Search for the cell housing the specified text and yield its (x, y) center coordinate. 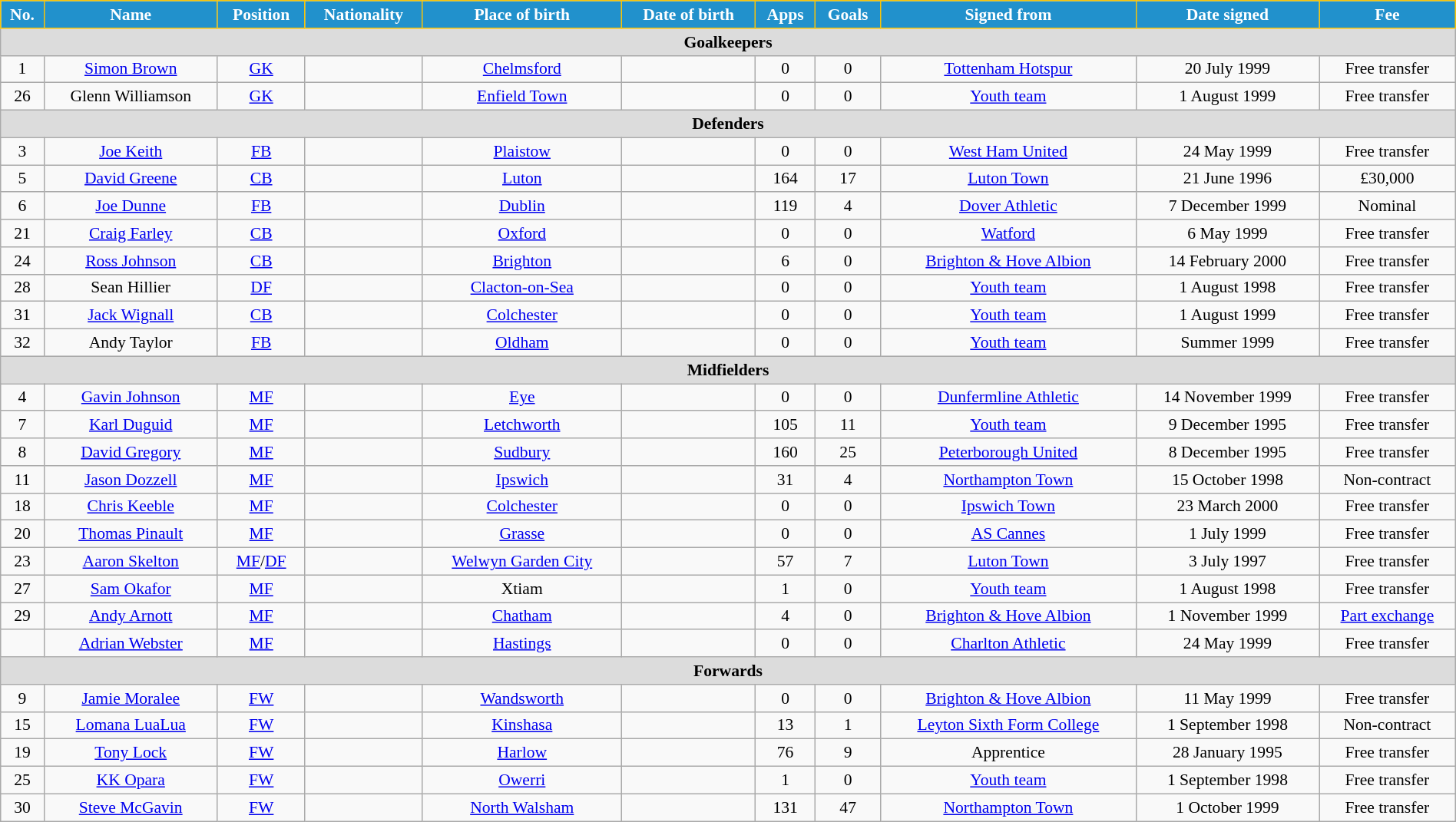
Forwards (728, 671)
Sudbury (522, 452)
Joe Dunne (131, 206)
Midfielders (728, 370)
Chris Keeble (131, 507)
26 (22, 97)
20 (22, 534)
Simon Brown (131, 69)
15 (22, 725)
18 (22, 507)
Welwyn Garden City (522, 562)
11 May 1999 (1227, 698)
Sam Okafor (131, 589)
Hastings (522, 644)
Thomas Pinault (131, 534)
Kinshasa (522, 725)
West Ham United (1009, 151)
Aaron Skelton (131, 562)
Sean Hillier (131, 288)
DF (261, 288)
131 (785, 807)
17 (848, 179)
119 (785, 206)
Position (261, 15)
Joe Keith (131, 151)
KK Opara (131, 781)
Xtiam (522, 589)
160 (785, 452)
Luton (522, 179)
Date of birth (689, 15)
Part exchange (1388, 616)
Nationality (364, 15)
32 (22, 343)
Steve McGavin (131, 807)
David Greene (131, 179)
Ipswich (522, 480)
Wandsworth (522, 698)
Peterborough United (1009, 452)
Apprentice (1009, 753)
7 December 1999 (1227, 206)
No. (22, 15)
Apps (785, 15)
Goalkeepers (728, 42)
27 (22, 589)
Goals (848, 15)
47 (848, 807)
Clacton-on-Sea (522, 288)
28 (22, 288)
Summer 1999 (1227, 343)
Karl Duguid (131, 425)
Craig Farley (131, 233)
Defenders (728, 124)
Fee (1388, 15)
Gavin Johnson (131, 398)
North Walsham (522, 807)
Dover Athletic (1009, 206)
Letchworth (522, 425)
Grasse (522, 534)
Harlow (522, 753)
Watford (1009, 233)
AS Cannes (1009, 534)
Tottenham Hotspur (1009, 69)
Nominal (1388, 206)
Signed from (1009, 15)
105 (785, 425)
Name (131, 15)
8 (22, 452)
Andy Taylor (131, 343)
14 November 1999 (1227, 398)
Glenn Williamson (131, 97)
76 (785, 753)
29 (22, 616)
Enfield Town (522, 97)
Oldham (522, 343)
Andy Arnott (131, 616)
Tony Lock (131, 753)
Leyton Sixth Form College (1009, 725)
21 (22, 233)
6 May 1999 (1227, 233)
14 February 2000 (1227, 261)
Charlton Athletic (1009, 644)
23 March 2000 (1227, 507)
Dublin (522, 206)
23 (22, 562)
Place of birth (522, 15)
MF/DF (261, 562)
Jack Wignall (131, 315)
Chelmsford (522, 69)
Ross Johnson (131, 261)
£30,000 (1388, 179)
Ipswich Town (1009, 507)
19 (22, 753)
20 July 1999 (1227, 69)
164 (785, 179)
28 January 1995 (1227, 753)
1 November 1999 (1227, 616)
Jamie Moralee (131, 698)
Adrian Webster (131, 644)
8 December 1995 (1227, 452)
3 July 1997 (1227, 562)
Plaistow (522, 151)
Chatham (522, 616)
David Gregory (131, 452)
Lomana LuaLua (131, 725)
13 (785, 725)
1 July 1999 (1227, 534)
Oxford (522, 233)
Dunfermline Athletic (1009, 398)
24 (22, 261)
9 December 1995 (1227, 425)
57 (785, 562)
15 October 1998 (1227, 480)
Eye (522, 398)
21 June 1996 (1227, 179)
Brighton (522, 261)
Owerri (522, 781)
Date signed (1227, 15)
5 (22, 179)
Jason Dozzell (131, 480)
1 October 1999 (1227, 807)
3 (22, 151)
30 (22, 807)
